Return the (x, y) coordinate for the center point of the cell that contains the specified text.  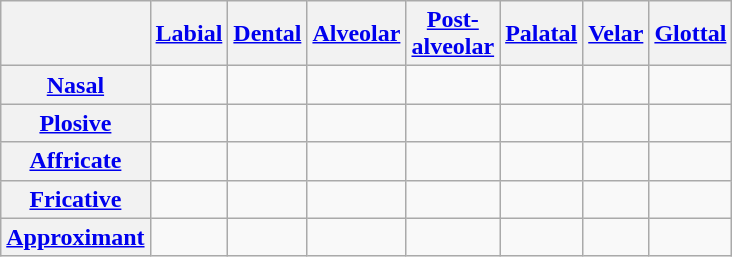
Palatal (542, 34)
Alveolar (356, 34)
Labial (189, 34)
Velar (616, 34)
Plosive (76, 123)
Approximant (76, 237)
Post-alveolar (453, 34)
Dental (268, 34)
Glottal (690, 34)
Affricate (76, 161)
Nasal (76, 85)
Fricative (76, 199)
